For the text-containing cell, return its midpoint in (x, y) coordinate format. 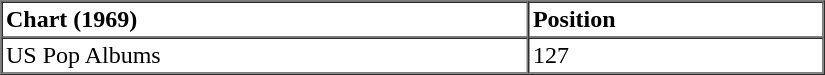
Position (676, 20)
US Pop Albums (266, 56)
127 (676, 56)
Chart (1969) (266, 20)
